Scan for the cell matching the given text and deliver its (x, y) coordinate at center. 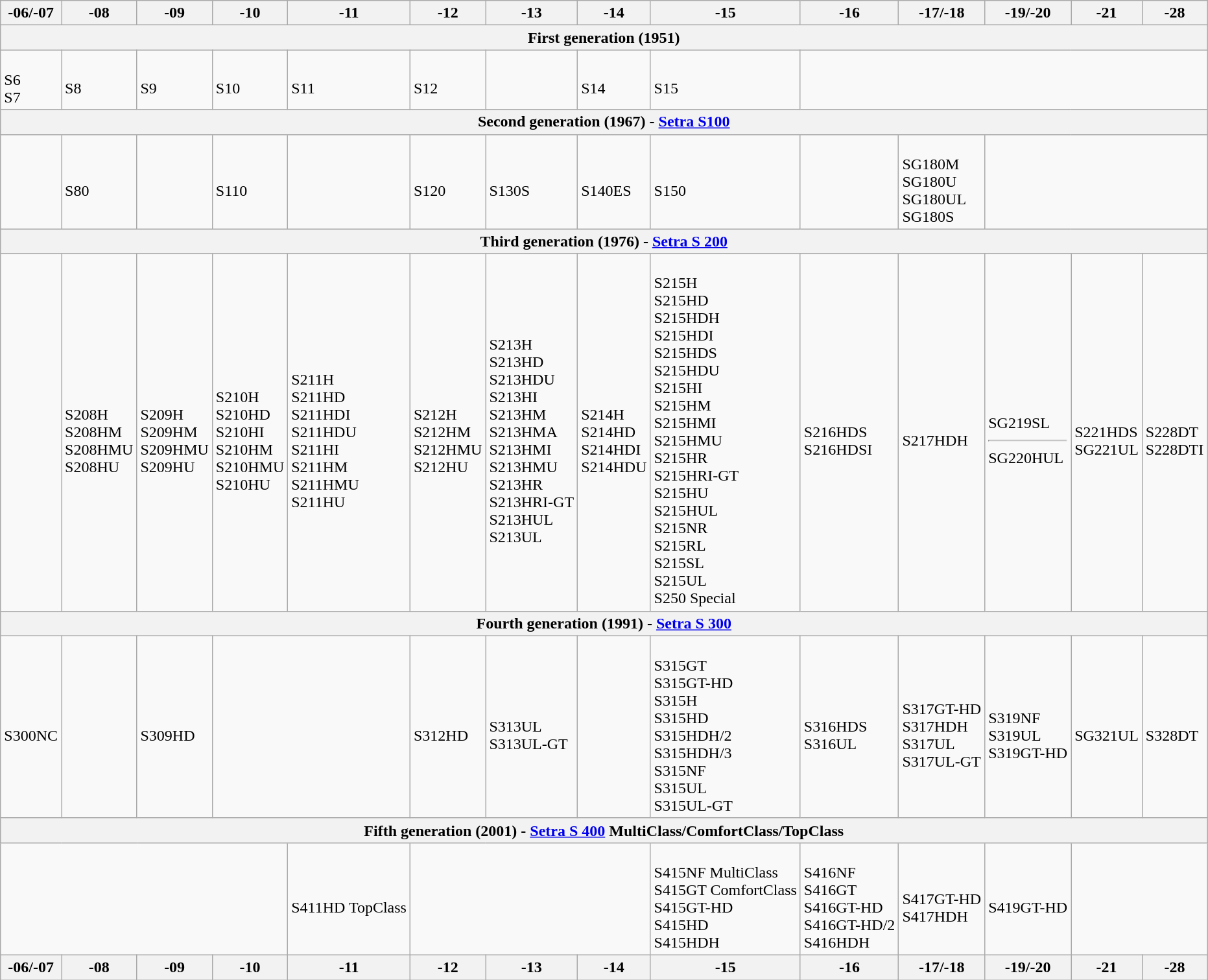
S14 (614, 80)
Second generation (1967) - Setra S100 (604, 122)
S213H S213HD S213HDU S213HI S213HM S213HMA S213HMI S213HMU S213HR S213HRI-GT S213HUL S213UL (532, 432)
First generation (1951) (604, 38)
S130S (532, 182)
S210H S210HD S210HI S210HM S210HMU S210HU (250, 432)
S120 (447, 182)
S411HD TopClass (349, 899)
S313UL S313UL-GT (532, 726)
SG180M SG180U SG180UL SG180S (942, 182)
S316HDS S316UL (849, 726)
S215H S215HD S215HDH S215HDI S215HDS S215HDU S215HI S215HM S215HMI S215HMU S215HR S215HRI-GT S215HU S215HUL S215NR S215RL S215SL S215UL S250 Special (725, 432)
S300NC (31, 726)
S6 S7 (31, 80)
S211H S211HD S211HDI S211HDU S211HI S211HM S211HMU S211HU (349, 432)
S216HDS S216HDSI (849, 432)
S209H S209HM S209HMU S209HU (174, 432)
Third generation (1976) - Setra S 200 (604, 241)
S328DT (1174, 726)
S9 (174, 80)
S317GT-HD S317HDH S317UL S317UL-GT (942, 726)
S312HD (447, 726)
S417GT-HD S417HDH (942, 899)
SG321UL (1107, 726)
S415NF MultiClass S415GT ComfortClass S415GT-HD S415HD S415HDH (725, 899)
S110 (250, 182)
S11 (349, 80)
S416NF S416GT S416GT-HD S416GT-HD/2 S416HDH (849, 899)
S12 (447, 80)
S212H S212HM S212HMU S212HU (447, 432)
Fifth generation (2001) - Setra S 400 MultiClass/ComfortClass/TopClass (604, 830)
S8 (99, 80)
S228DT S228DTI (1174, 432)
S208H S208HM S208HMU S208HU (99, 432)
S419GT-HD (1028, 899)
S315GT S315GT-HD S315H S315HD S315HDH/2 S315HDH/3 S315NF S315UL S315UL-GT (725, 726)
S319NF S319UL S319GT-HD (1028, 726)
S217HDH (942, 432)
S309HD (174, 726)
S15 (725, 80)
SG219SL SG220HUL (1028, 432)
S10 (250, 80)
Fourth generation (1991) - Setra S 300 (604, 623)
S140ES (614, 182)
S150 (725, 182)
S80 (99, 182)
S214H S214HD S214HDI S214HDU (614, 432)
S221HDS SG221UL (1107, 432)
